Capture the cell that displays the provided text and extract its [X, Y] central coordinate. 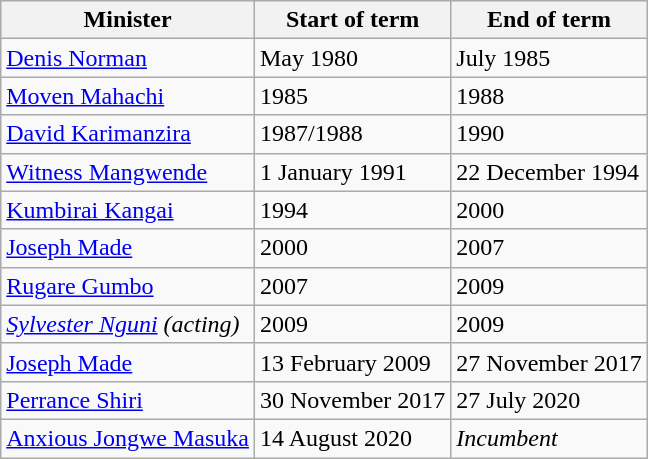
1 January 1991 [352, 172]
Kumbirai Kangai [128, 210]
Moven Mahachi [128, 96]
Denis Norman [128, 58]
End of term [549, 20]
1994 [352, 210]
Minister [128, 20]
1988 [549, 96]
Start of term [352, 20]
Sylvester Nguni (acting) [128, 324]
Witness Mangwende [128, 172]
27 July 2020 [549, 400]
13 February 2009 [352, 362]
1985 [352, 96]
14 August 2020 [352, 438]
1987/1988 [352, 134]
David Karimanzira [128, 134]
30 November 2017 [352, 400]
Incumbent [549, 438]
22 December 1994 [549, 172]
July 1985 [549, 58]
27 November 2017 [549, 362]
Anxious Jongwe Masuka [128, 438]
Perrance Shiri [128, 400]
May 1980 [352, 58]
1990 [549, 134]
Rugare Gumbo [128, 286]
